Return (x, y) of the center of cell containing provided text 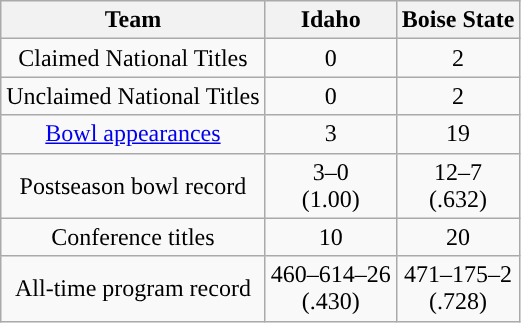
471–175–2 (.728) (458, 288)
All-time program record (133, 288)
3 (330, 134)
10 (330, 237)
Team (133, 20)
Unclaimed National Titles (133, 96)
Boise State (458, 20)
20 (458, 237)
460–614–26 (.430) (330, 288)
Conference titles (133, 237)
3–0 (1.00) (330, 186)
Postseason bowl record (133, 186)
12–7 (.632) (458, 186)
Claimed National Titles (133, 58)
Idaho (330, 20)
Bowl appearances (133, 134)
19 (458, 134)
